Determine the (X, Y) coordinate at the center of the cell enclosing the given text.  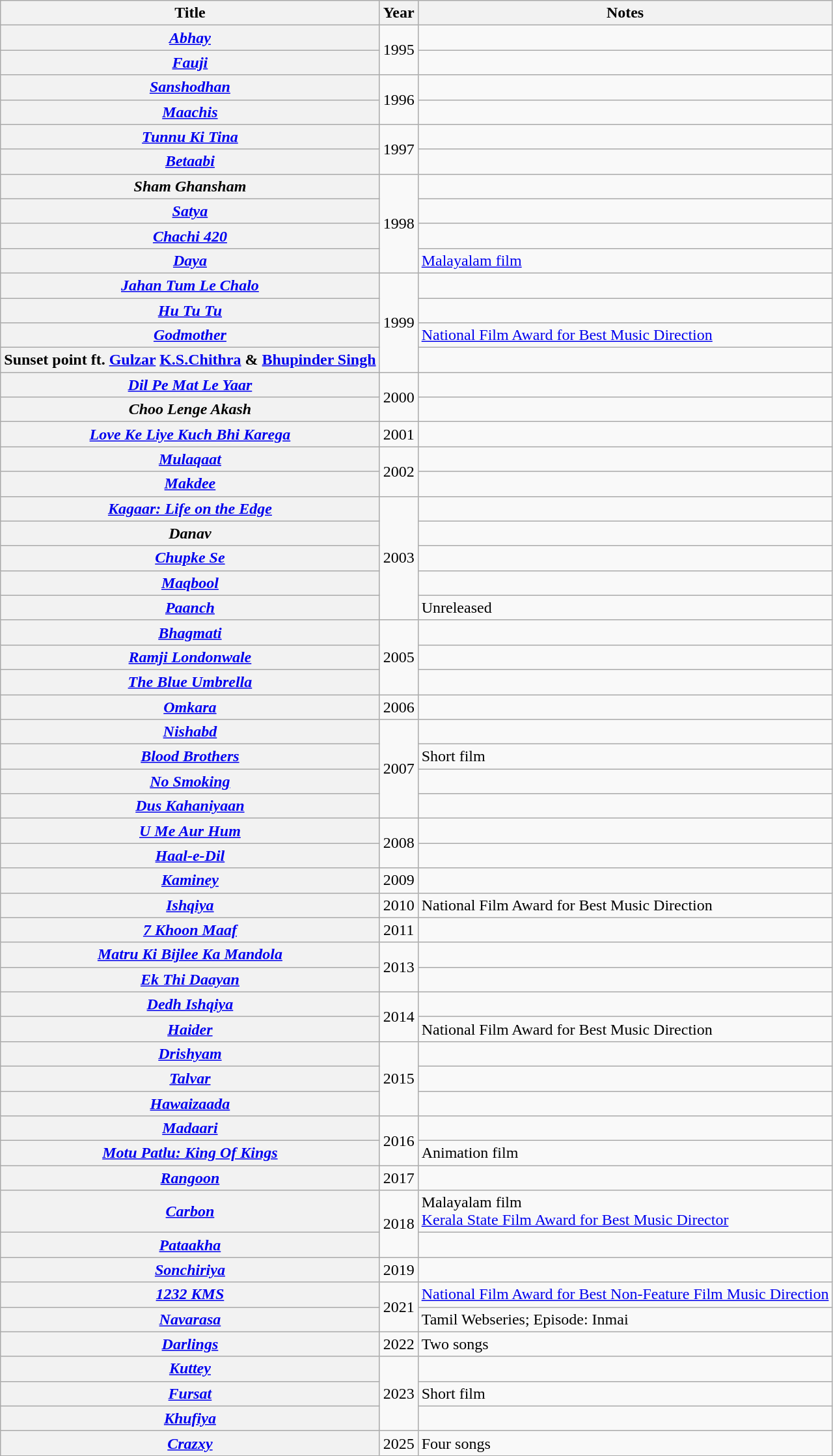
Ramji Londonwale (190, 657)
Unreleased (625, 608)
2003 (398, 558)
Haider (190, 1029)
Malayalam film (625, 260)
Abhay (190, 38)
Navarasa (190, 1319)
1997 (398, 149)
Madaari (190, 1128)
Daya (190, 260)
Malayalam filmKerala State Film Award for Best Music Director (625, 1211)
Year (398, 13)
Bhagmati (190, 632)
Omkara (190, 707)
Hu Tu Tu (190, 311)
Crazxy (190, 1443)
Khufiya (190, 1418)
2001 (398, 434)
Kuttey (190, 1369)
2023 (398, 1393)
U Me Aur Hum (190, 831)
7 Khoon Maaf (190, 930)
The Blue Umbrella (190, 682)
Jahan Tum Le Chalo (190, 285)
2017 (398, 1178)
2019 (398, 1270)
Blood Brothers (190, 757)
1998 (398, 223)
Dil Pe Mat Le Yaar (190, 385)
Maachis (190, 112)
2022 (398, 1344)
2009 (398, 880)
Kagaar: Life on the Edge (190, 509)
2007 (398, 769)
Fauji (190, 63)
2005 (398, 657)
Paanch (190, 608)
Chupke Se (190, 558)
Choo Lenge Akash (190, 410)
Maqbool (190, 583)
Two songs (625, 1344)
2025 (398, 1443)
Makdee (190, 484)
2016 (398, 1141)
Nishabd (190, 732)
2002 (398, 471)
Carbon (190, 1211)
Sonchiriya (190, 1270)
Notes (625, 13)
2010 (398, 905)
2000 (398, 397)
Haal-e-Dil (190, 856)
Drishyam (190, 1054)
Ek Thi Daayan (190, 979)
National Film Award for Best Non-Feature Film Music Direction (625, 1295)
Danav (190, 533)
1232 KMS (190, 1295)
Mulaqaat (190, 459)
Title (190, 13)
Betaabi (190, 161)
Tunnu Ki Tina (190, 137)
Godmother (190, 335)
Dus Kahaniyaan (190, 806)
Talvar (190, 1078)
1999 (398, 322)
2008 (398, 843)
Hawaizaada (190, 1104)
Tamil Webseries; Episode: Inmai (625, 1319)
Ishqiya (190, 905)
Kaminey (190, 880)
Rangoon (190, 1178)
Matru Ki Bijlee Ka Mandola (190, 955)
Love Ke Liye Kuch Bhi Karega (190, 434)
Dedh Ishqiya (190, 1004)
2018 (398, 1224)
2021 (398, 1307)
Satya (190, 211)
Sanshodhan (190, 87)
Darlings (190, 1344)
Animation film (625, 1153)
Motu Patlu: King Of Kings (190, 1153)
No Smoking (190, 781)
1995 (398, 50)
2015 (398, 1078)
2014 (398, 1016)
2011 (398, 930)
Chachi 420 (190, 236)
Pataakha (190, 1245)
2006 (398, 707)
Four songs (625, 1443)
Sunset point ft. Gulzar K.S.Chithra & Bhupinder Singh (190, 360)
Sham Ghansham (190, 186)
1996 (398, 100)
2013 (398, 967)
Fursat (190, 1393)
